Provide the [x, y] coordinate of the cell's center where the given text is located.  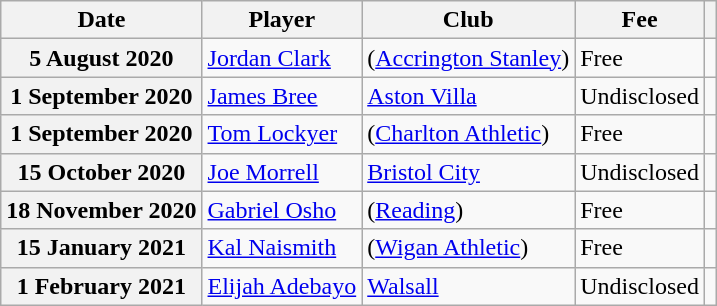
James Bree [282, 96]
Date [102, 20]
Gabriel Osho [282, 210]
1 February 2021 [102, 286]
5 August 2020 [102, 58]
15 January 2021 [102, 248]
(Charlton Athletic) [468, 134]
Aston Villa [468, 96]
Club [468, 20]
Fee [640, 20]
Elijah Adebayo [282, 286]
Kal Naismith [282, 248]
(Wigan Athletic) [468, 248]
Player [282, 20]
Bristol City [468, 172]
Joe Morrell [282, 172]
Walsall [468, 286]
Tom Lockyer [282, 134]
(Reading) [468, 210]
18 November 2020 [102, 210]
Jordan Clark [282, 58]
(Accrington Stanley) [468, 58]
15 October 2020 [102, 172]
